Locate the cell with the specified text and output its [X, Y] center coordinate. 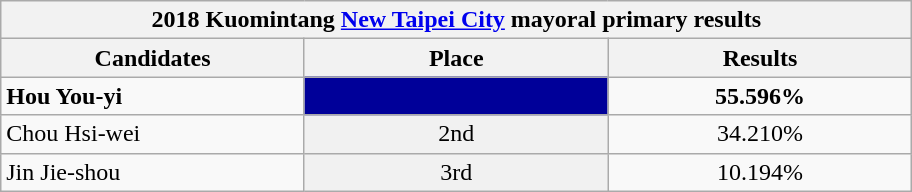
Hou You-yi [153, 96]
2018 Kuomintang New Taipei City mayoral primary results [456, 20]
55.596% [760, 96]
Jin Jie-shou [153, 172]
10.194% [760, 172]
Place [456, 58]
Results [760, 58]
Candidates [153, 58]
Chou Hsi-wei [153, 134]
34.210% [760, 134]
2nd [456, 134]
3rd [456, 172]
